From the cell containing the given text, extract its center point as [X, Y] coordinate. 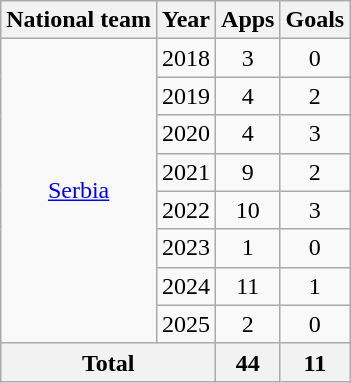
2022 [186, 210]
9 [248, 172]
2024 [186, 286]
Total [108, 362]
2018 [186, 58]
Apps [248, 20]
44 [248, 362]
Year [186, 20]
2019 [186, 96]
Serbia [79, 191]
2021 [186, 172]
10 [248, 210]
2020 [186, 134]
National team [79, 20]
2023 [186, 248]
Goals [315, 20]
2025 [186, 324]
